Scan for the cell matching the given text and deliver its (x, y) coordinate at center. 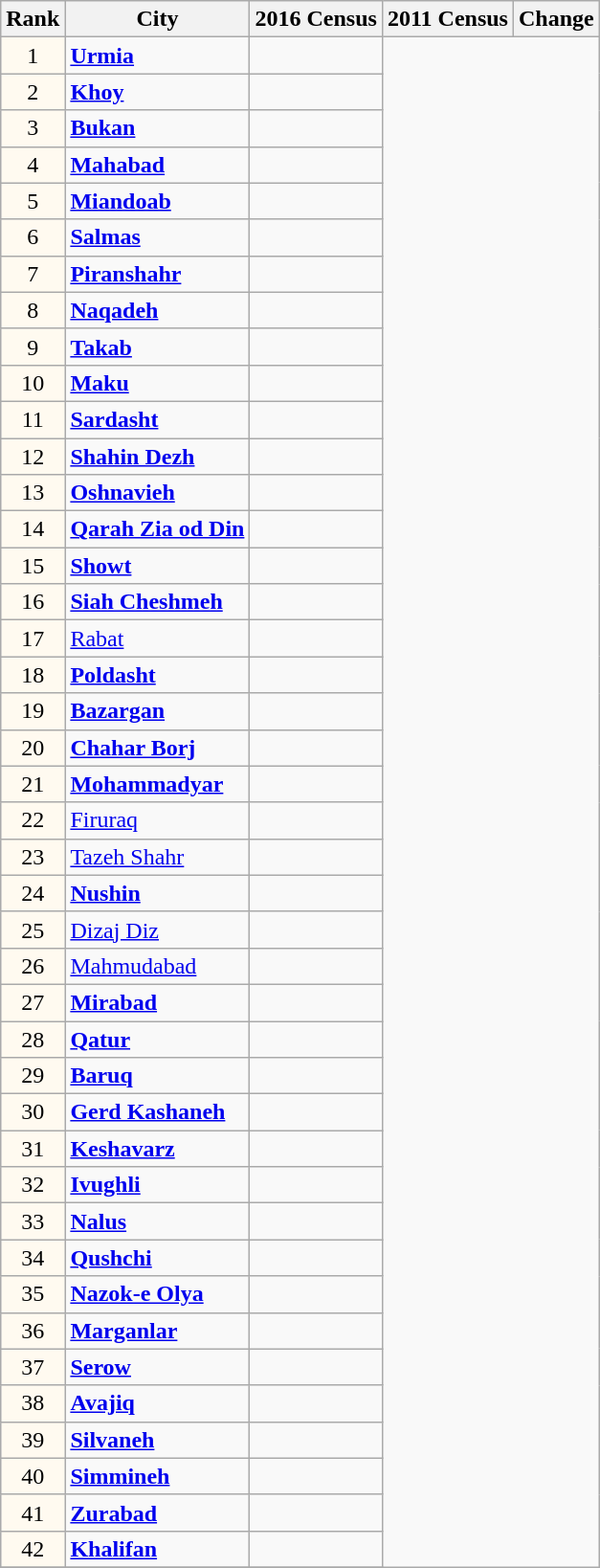
3 (33, 128)
Ivughli (157, 1185)
2011 Census (448, 19)
39 (33, 1440)
Mirabad (157, 1002)
27 (33, 1002)
25 (33, 930)
Keshavarz (157, 1149)
18 (33, 675)
Serow (157, 1367)
Salmas (157, 237)
Silvaneh (157, 1440)
City (157, 19)
Rabat (157, 638)
Firuraq (157, 820)
6 (33, 237)
Qarah Zia od Din (157, 529)
37 (33, 1367)
42 (33, 1549)
Takab (157, 347)
23 (33, 857)
10 (33, 383)
Simmineh (157, 1476)
Change (556, 19)
8 (33, 310)
Sardasht (157, 419)
Siah Cheshmeh (157, 602)
34 (33, 1258)
4 (33, 165)
Oshnavieh (157, 493)
Khalifan (157, 1549)
Mahabad (157, 165)
Gerd Kashaneh (157, 1112)
Nazok-e Olya (157, 1294)
Qatur (157, 1039)
19 (33, 711)
Dizaj Diz (157, 930)
28 (33, 1039)
Chahar Borj (157, 748)
Mohammadyar (157, 784)
29 (33, 1076)
Poldasht (157, 675)
32 (33, 1185)
Piranshahr (157, 274)
Avajiq (157, 1403)
Qushchi (157, 1258)
Baruq (157, 1076)
17 (33, 638)
Bazargan (157, 711)
Marganlar (157, 1331)
Maku (157, 383)
31 (33, 1149)
Naqadeh (157, 310)
36 (33, 1331)
33 (33, 1221)
Urmia (157, 56)
26 (33, 966)
15 (33, 566)
Nushin (157, 893)
38 (33, 1403)
22 (33, 820)
13 (33, 493)
2 (33, 92)
16 (33, 602)
41 (33, 1512)
Miandoab (157, 201)
1 (33, 56)
Bukan (157, 128)
21 (33, 784)
5 (33, 201)
2016 Census (316, 19)
20 (33, 748)
12 (33, 457)
Tazeh Shahr (157, 857)
Rank (33, 19)
7 (33, 274)
30 (33, 1112)
11 (33, 419)
40 (33, 1476)
Zurabad (157, 1512)
Khoy (157, 92)
9 (33, 347)
24 (33, 893)
Mahmudabad (157, 966)
35 (33, 1294)
Shahin Dezh (157, 457)
14 (33, 529)
Nalus (157, 1221)
Showt (157, 566)
